Scan for the cell matching the given text and deliver its (X, Y) coordinate at center. 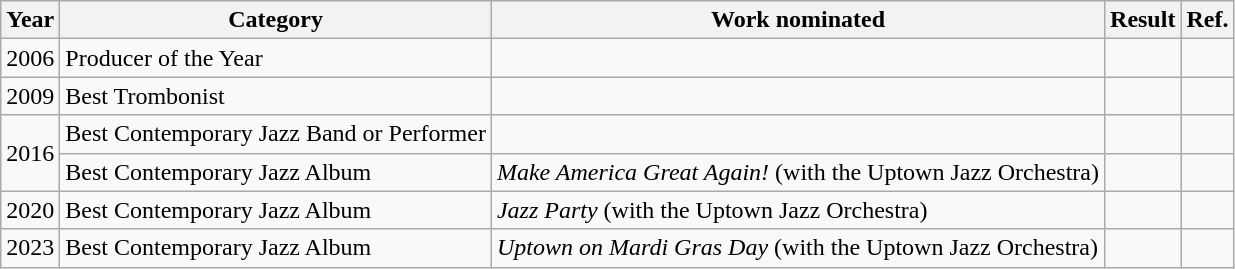
2006 (30, 58)
Ref. (1208, 20)
Result (1143, 20)
2020 (30, 210)
Uptown on Mardi Gras Day (with the Uptown Jazz Orchestra) (798, 248)
2009 (30, 96)
Best Trombonist (276, 96)
Producer of the Year (276, 58)
Work nominated (798, 20)
Category (276, 20)
2016 (30, 153)
Jazz Party (with the Uptown Jazz Orchestra) (798, 210)
Best Contemporary Jazz Band or Performer (276, 134)
Make America Great Again! (with the Uptown Jazz Orchestra) (798, 172)
2023 (30, 248)
Year (30, 20)
